Return the [X, Y] coordinate for the center point of the cell that contains the specified text.  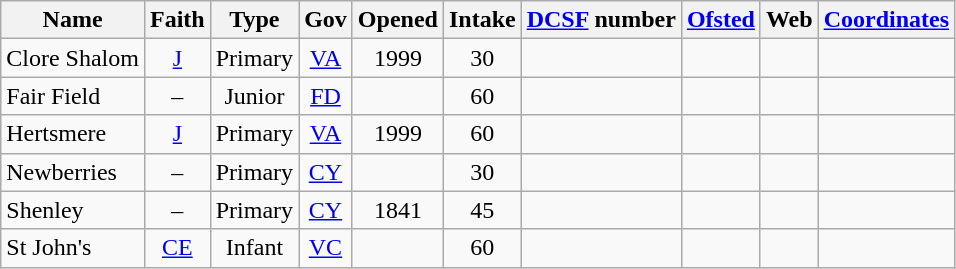
45 [482, 210]
DCSF number [601, 20]
Hertsmere [73, 134]
Fair Field [73, 96]
Newberries [73, 172]
Intake [482, 20]
Clore Shalom [73, 58]
Type [254, 20]
Infant [254, 248]
Coordinates [886, 20]
Web [789, 20]
CE [177, 248]
Gov [326, 20]
1841 [398, 210]
Faith [177, 20]
Name [73, 20]
St John's [73, 248]
Opened [398, 20]
Ofsted [720, 20]
Junior [254, 96]
FD [326, 96]
Shenley [73, 210]
VC [326, 248]
